Determine the (X, Y) coordinate at the center of the cell enclosing the given text.  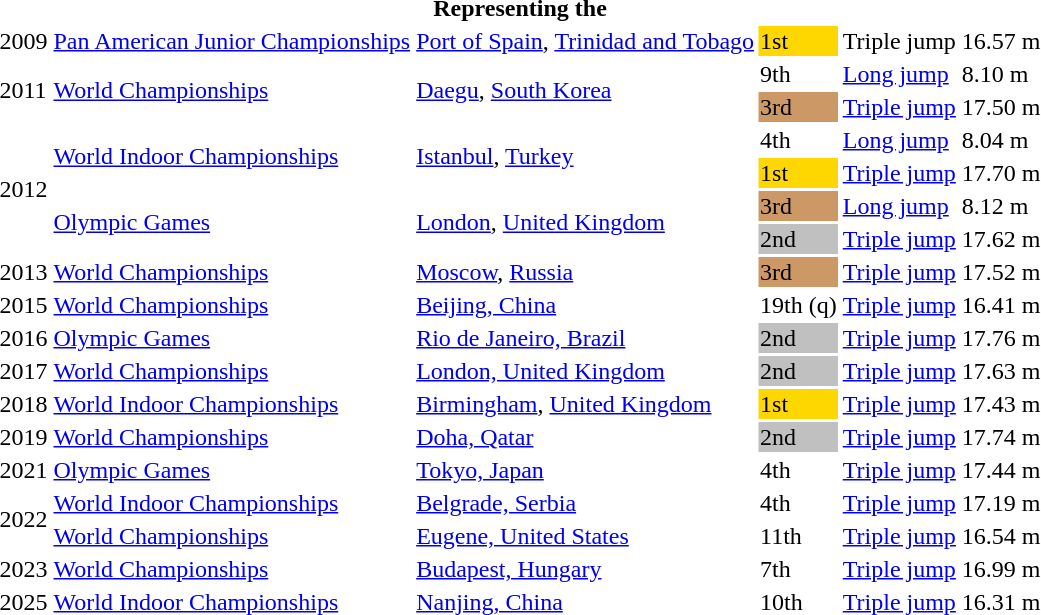
Tokyo, Japan (586, 470)
Rio de Janeiro, Brazil (586, 338)
Doha, Qatar (586, 437)
Istanbul, Turkey (586, 156)
Moscow, Russia (586, 272)
19th (q) (799, 305)
9th (799, 74)
11th (799, 536)
Pan American Junior Championships (232, 41)
Budapest, Hungary (586, 569)
Belgrade, Serbia (586, 503)
Port of Spain, Trinidad and Tobago (586, 41)
Eugene, United States (586, 536)
Birmingham, United Kingdom (586, 404)
7th (799, 569)
Daegu, South Korea (586, 90)
Beijing, China (586, 305)
